Detect which cell encompasses the target text, then output its [X, Y] center coordinate. 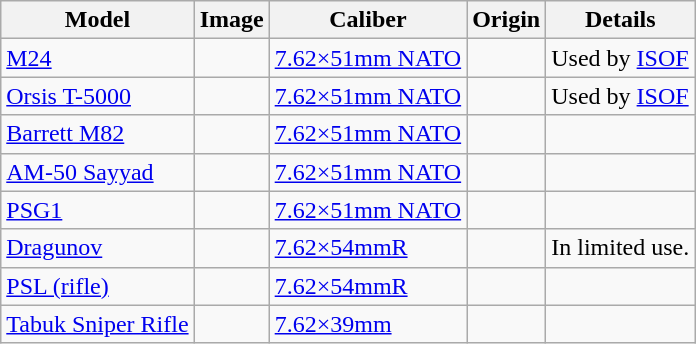
In limited use. [620, 248]
Caliber [368, 20]
Orsis T-5000 [98, 96]
Dragunov [98, 248]
Tabuk Sniper Rifle [98, 324]
7.62×39mm [368, 324]
AM-50 Sayyad [98, 172]
M24 [98, 58]
Image [232, 20]
Barrett M82 [98, 134]
Details [620, 20]
PSL (rifle) [98, 286]
Origin [506, 20]
Model [98, 20]
PSG1 [98, 210]
